Scan for the cell matching the given text and deliver its (x, y) coordinate at center. 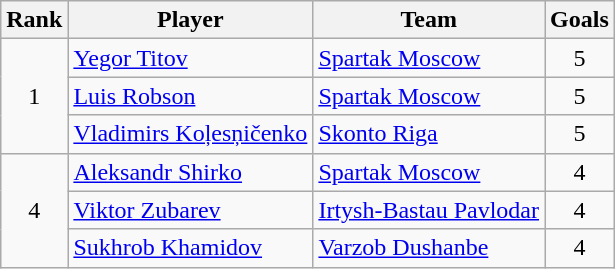
Viktor Zubarev (190, 210)
Team (429, 20)
Luis Robson (190, 96)
Yegor Titov (190, 58)
1 (34, 96)
Varzob Dushanbe (429, 248)
Irtysh-Bastau Pavlodar (429, 210)
Rank (34, 20)
Vladimirs Koļesņičenko (190, 134)
Sukhrob Khamidov (190, 248)
Goals (580, 20)
Skonto Riga (429, 134)
Player (190, 20)
Aleksandr Shirko (190, 172)
